Scan for the cell matching the given text and deliver its (x, y) coordinate at center. 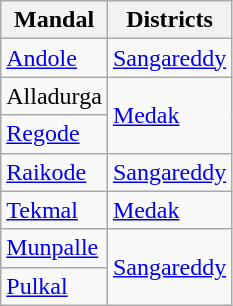
Districts (169, 20)
Mandal (54, 20)
Andole (54, 58)
Alladurga (54, 96)
Pulkal (54, 286)
Regode (54, 134)
Raikode (54, 172)
Munpalle (54, 248)
Tekmal (54, 210)
